From the cell containing the given text, extract its center point as [x, y] coordinate. 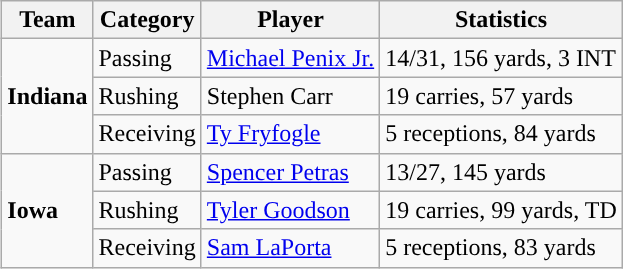
Ty Fryfogle [290, 134]
Indiana [48, 96]
Player [290, 20]
Spencer Petras [290, 172]
Stephen Carr [290, 96]
Category [147, 20]
Statistics [502, 20]
5 receptions, 84 yards [502, 134]
Iowa [48, 210]
Michael Penix Jr. [290, 58]
14/31, 156 yards, 3 INT [502, 58]
19 carries, 57 yards [502, 96]
Sam LaPorta [290, 248]
Tyler Goodson [290, 210]
Team [48, 20]
5 receptions, 83 yards [502, 248]
13/27, 145 yards [502, 172]
19 carries, 99 yards, TD [502, 210]
